For the text-containing cell, return its midpoint in (X, Y) coordinate format. 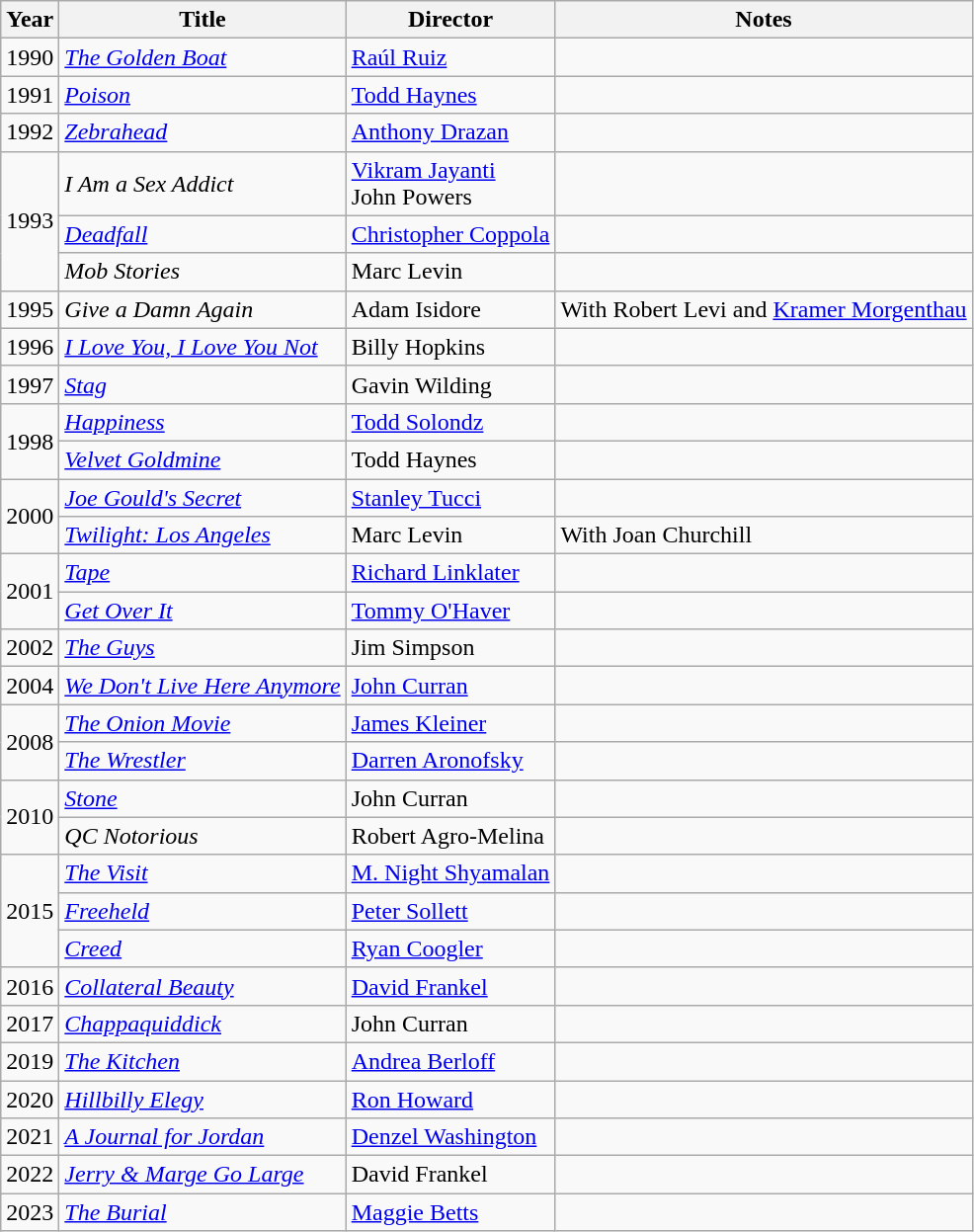
2001 (30, 592)
1998 (30, 441)
We Don't Live Here Anymore (203, 686)
Deadfall (203, 234)
Notes (764, 20)
2000 (30, 516)
Poison (203, 95)
M. Night Shyamalan (450, 873)
Richard Linklater (450, 573)
Ron Howard (450, 1100)
Chappaquiddick (203, 1024)
Todd Solondz (450, 422)
Maggie Betts (450, 1212)
With Robert Levi and Kramer Morgenthau (764, 309)
Peter Sollett (450, 911)
2022 (30, 1175)
Darren Aronofsky (450, 761)
Happiness (203, 422)
2020 (30, 1100)
Robert Agro-Melina (450, 836)
James Kleiner (450, 723)
1991 (30, 95)
Stanley Tucci (450, 497)
Tommy O'Haver (450, 611)
Mob Stories (203, 272)
Raúl Ruiz (450, 57)
I Love You, I Love You Not (203, 347)
Zebrahead (203, 132)
2019 (30, 1061)
The Guys (203, 648)
2004 (30, 686)
Freeheld (203, 911)
Twilight: Los Angeles (203, 535)
The Kitchen (203, 1061)
The Wrestler (203, 761)
Jerry & Marge Go Large (203, 1175)
Stag (203, 384)
Stone (203, 798)
Title (203, 20)
2002 (30, 648)
The Burial (203, 1212)
A Journal for Jordan (203, 1137)
The Golden Boat (203, 57)
Andrea Berloff (450, 1061)
QC Notorious (203, 836)
Creed (203, 948)
2010 (30, 817)
2023 (30, 1212)
1997 (30, 384)
Ryan Coogler (450, 948)
With Joan Churchill (764, 535)
2008 (30, 742)
Gavin Wilding (450, 384)
2015 (30, 911)
Collateral Beauty (203, 986)
I Am a Sex Addict (203, 184)
1993 (30, 221)
Get Over It (203, 611)
Give a Damn Again (203, 309)
Director (450, 20)
1996 (30, 347)
2017 (30, 1024)
Billy Hopkins (450, 347)
2016 (30, 986)
The Visit (203, 873)
Year (30, 20)
Hillbilly Elegy (203, 1100)
1995 (30, 309)
Velvet Goldmine (203, 459)
The Onion Movie (203, 723)
Joe Gould's Secret (203, 497)
Tape (203, 573)
Vikram JayantiJohn Powers (450, 184)
Denzel Washington (450, 1137)
2021 (30, 1137)
Anthony Drazan (450, 132)
Adam Isidore (450, 309)
1990 (30, 57)
1992 (30, 132)
Christopher Coppola (450, 234)
Jim Simpson (450, 648)
